Search for the cell housing the specified text and yield its (X, Y) center coordinate. 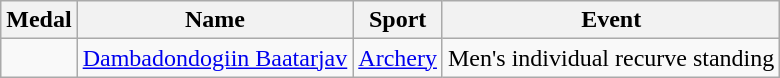
Event (610, 20)
Sport (398, 20)
Dambadondogiin Baatarjav (215, 58)
Medal (39, 20)
Name (215, 20)
Men's individual recurve standing (610, 58)
Archery (398, 58)
